Extract the (X, Y) coordinate from the center of the cell holding the provided text.  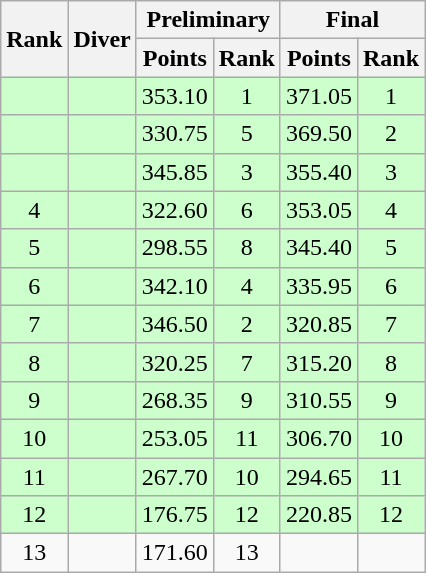
171.60 (174, 553)
Preliminary (208, 20)
310.55 (318, 400)
268.35 (174, 400)
320.25 (174, 362)
330.75 (174, 134)
306.70 (318, 438)
322.60 (174, 210)
298.55 (174, 248)
369.50 (318, 134)
371.05 (318, 96)
346.50 (174, 324)
315.20 (318, 362)
294.65 (318, 477)
345.40 (318, 248)
342.10 (174, 286)
Diver (102, 39)
176.75 (174, 515)
335.95 (318, 286)
345.85 (174, 172)
Final (352, 20)
267.70 (174, 477)
353.05 (318, 210)
320.85 (318, 324)
253.05 (174, 438)
220.85 (318, 515)
353.10 (174, 96)
355.40 (318, 172)
